From the cell containing the given text, extract its center point as [x, y] coordinate. 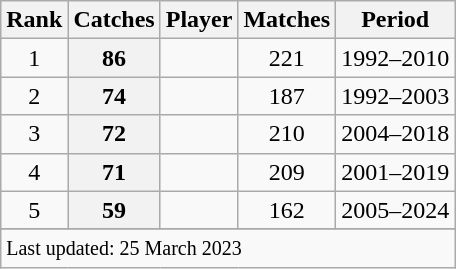
Last updated: 25 March 2023 [228, 248]
Matches [287, 20]
Catches [114, 20]
2001–2019 [396, 172]
72 [114, 134]
1992–2003 [396, 96]
59 [114, 210]
210 [287, 134]
221 [287, 58]
2 [34, 96]
4 [34, 172]
2004–2018 [396, 134]
1992–2010 [396, 58]
74 [114, 96]
162 [287, 210]
Player [199, 20]
187 [287, 96]
3 [34, 134]
Rank [34, 20]
5 [34, 210]
Period [396, 20]
71 [114, 172]
2005–2024 [396, 210]
86 [114, 58]
209 [287, 172]
1 [34, 58]
